Find where the given text appears and provide that cell's center as (x, y) coordinate. 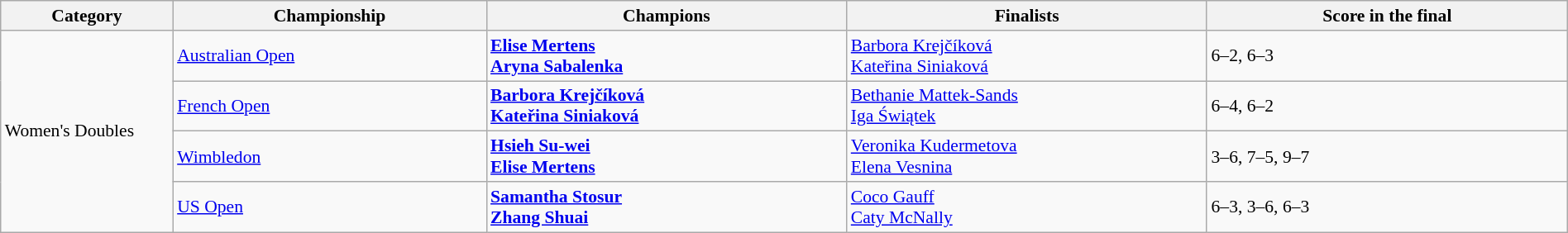
US Open (329, 207)
Veronika Kudermetova Elena Vesnina (1027, 157)
Women's Doubles (87, 131)
French Open (329, 106)
3–6, 7–5, 9–7 (1387, 157)
Australian Open (329, 56)
Hsieh Su-wei Elise Mertens (667, 157)
Coco Gauff Caty McNally (1027, 207)
6–4, 6–2 (1387, 106)
Elise Mertens Aryna Sabalenka (667, 56)
Wimbledon (329, 157)
6–3, 3–6, 6–3 (1387, 207)
6–2, 6–3 (1387, 56)
Champions (667, 16)
Championship (329, 16)
Bethanie Mattek-Sands Iga Świątek (1027, 106)
Samantha Stosur Zhang Shuai (667, 207)
Finalists (1027, 16)
Score in the final (1387, 16)
Category (87, 16)
